Extract the [X, Y] coordinate from the center of the cell holding the provided text.  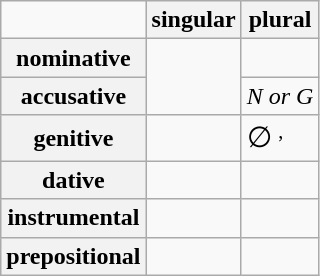
dative [74, 180]
genitive [74, 138]
instrumental [74, 218]
nominative [74, 58]
∅ , [280, 138]
plural [280, 20]
N or G [280, 96]
prepositional [74, 256]
singular [194, 20]
accusative [74, 96]
